Determine the (X, Y) coordinate at the center of the cell enclosing the given text.  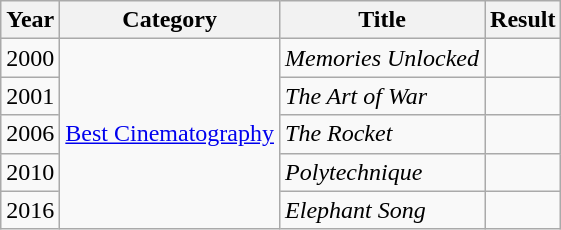
Best Cinematography (170, 134)
2010 (30, 172)
2001 (30, 96)
Result (523, 20)
The Rocket (382, 134)
2016 (30, 210)
Polytechnique (382, 172)
Elephant Song (382, 210)
The Art of War (382, 96)
Title (382, 20)
Category (170, 20)
Year (30, 20)
2006 (30, 134)
2000 (30, 58)
Memories Unlocked (382, 58)
